Return the [x, y] coordinate for the center point of the cell that contains the specified text.  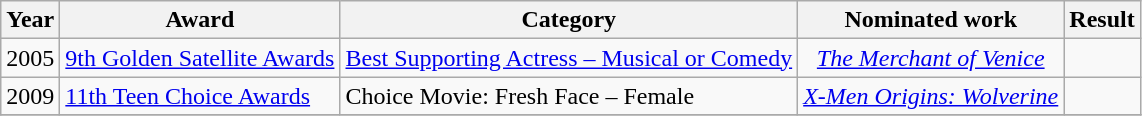
9th Golden Satellite Awards [200, 58]
2009 [30, 96]
X-Men Origins: Wolverine [931, 96]
Nominated work [931, 20]
Best Supporting Actress – Musical or Comedy [569, 58]
Category [569, 20]
Result [1102, 20]
Year [30, 20]
Choice Movie: Fresh Face – Female [569, 96]
11th Teen Choice Awards [200, 96]
The Merchant of Venice [931, 58]
2005 [30, 58]
Award [200, 20]
